Identify which cell holds the provided text, then report its (X, Y) central coordinate. 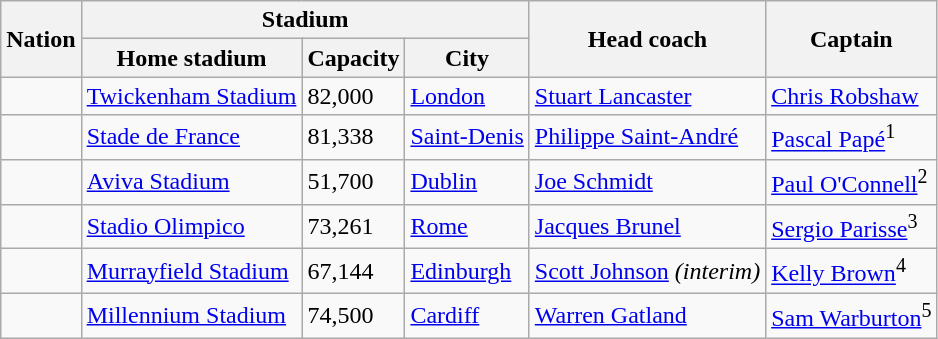
73,261 (354, 226)
Saint-Denis (467, 138)
Joe Schmidt (647, 182)
Sam Warburton5 (852, 316)
Capacity (354, 58)
Rome (467, 226)
Home stadium (192, 58)
City (467, 58)
Pascal Papé1 (852, 138)
Aviva Stadium (192, 182)
Paul O'Connell2 (852, 182)
Kelly Brown4 (852, 272)
Edinburgh (467, 272)
Stadio Olimpico (192, 226)
Stuart Lancaster (647, 96)
Stade de France (192, 138)
Captain (852, 39)
81,338 (354, 138)
Twickenham Stadium (192, 96)
Sergio Parisse3 (852, 226)
Scott Johnson (interim) (647, 272)
Stadium (305, 20)
London (467, 96)
82,000 (354, 96)
Cardiff (467, 316)
74,500 (354, 316)
Millennium Stadium (192, 316)
51,700 (354, 182)
Murrayfield Stadium (192, 272)
Nation (41, 39)
Warren Gatland (647, 316)
Philippe Saint-André (647, 138)
Chris Robshaw (852, 96)
67,144 (354, 272)
Jacques Brunel (647, 226)
Dublin (467, 182)
Head coach (647, 39)
